Extract the [x, y] coordinate from the center of the cell holding the provided text.  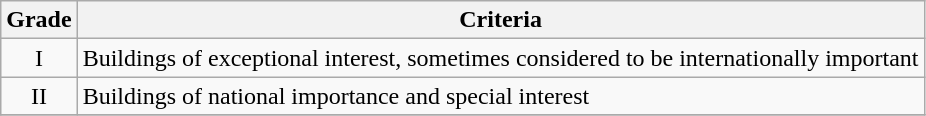
Buildings of national importance and special interest [500, 96]
II [39, 96]
I [39, 58]
Criteria [500, 20]
Buildings of exceptional interest, sometimes considered to be internationally important [500, 58]
Grade [39, 20]
